Scan for the cell matching the given text and deliver its [x, y] coordinate at center. 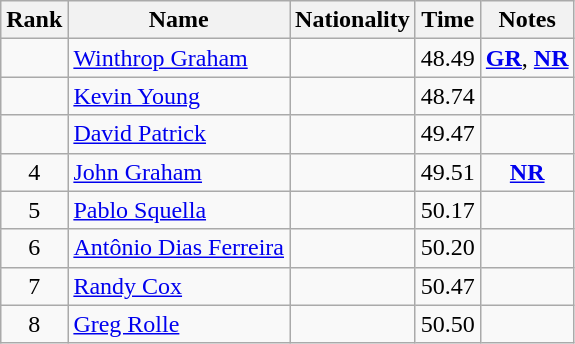
50.47 [448, 286]
6 [34, 248]
50.20 [448, 248]
7 [34, 286]
Kevin Young [179, 96]
Greg Rolle [179, 324]
Time [448, 20]
50.17 [448, 210]
8 [34, 324]
Nationality [353, 20]
49.47 [448, 134]
Rank [34, 20]
Notes [527, 20]
Winthrop Graham [179, 58]
David Patrick [179, 134]
4 [34, 172]
49.51 [448, 172]
Antônio Dias Ferreira [179, 248]
John Graham [179, 172]
50.50 [448, 324]
48.74 [448, 96]
NR [527, 172]
48.49 [448, 58]
Randy Cox [179, 286]
5 [34, 210]
Name [179, 20]
Pablo Squella [179, 210]
GR, NR [527, 58]
